Find where the given text appears and provide that cell's center as [x, y] coordinate. 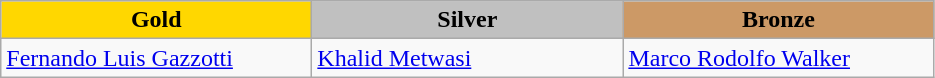
Marco Rodolfo Walker [778, 58]
Silver [468, 20]
Fernando Luis Gazzotti [156, 58]
Gold [156, 20]
Khalid Metwasi [468, 58]
Bronze [778, 20]
